Scan for the cell matching the given text and deliver its [X, Y] coordinate at center. 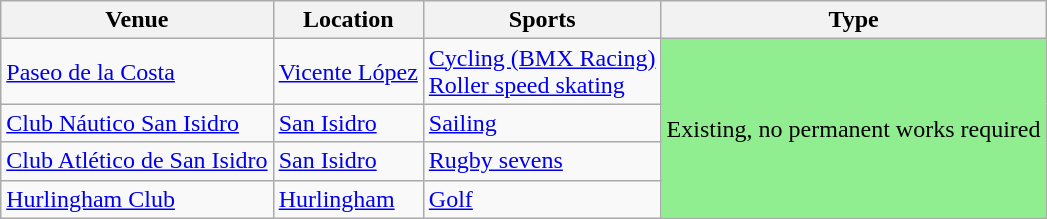
Paseo de la Costa [137, 72]
Type [854, 20]
Location [348, 20]
Club Náutico San Isidro [137, 123]
Club Atlético de San Isidro [137, 161]
Hurlingham [348, 199]
Vicente López [348, 72]
Sports [542, 20]
Sailing [542, 123]
Rugby sevens [542, 161]
Hurlingham Club [137, 199]
Cycling (BMX Racing)Roller speed skating [542, 72]
Existing, no permanent works required [854, 128]
Venue [137, 20]
Golf [542, 199]
